Capture the cell that displays the provided text and extract its (x, y) central coordinate. 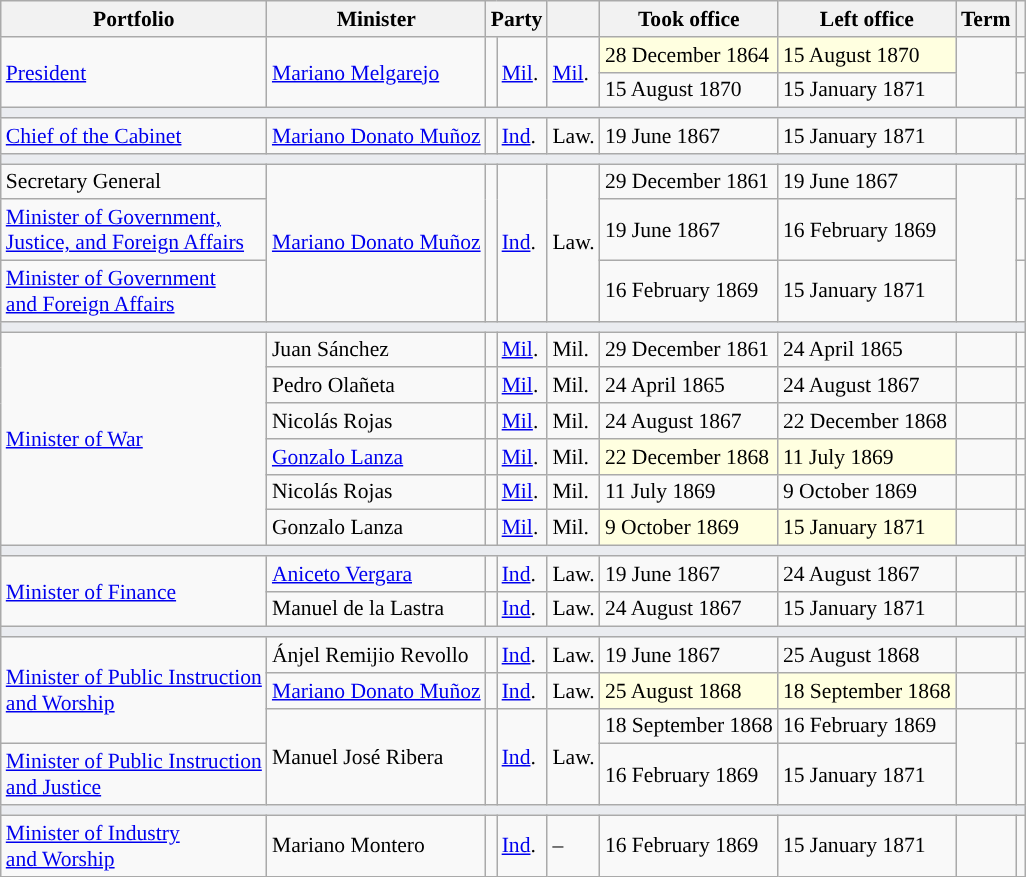
Secretary General (134, 182)
– (573, 846)
Mariano Montero (376, 846)
Mariano Melgarejo (376, 72)
Minister of Finance (134, 592)
Minister of Public Instructionand Worship (134, 690)
Minister of War (134, 439)
Minister of Government,Justice, and Foreign Affairs (134, 230)
Left office (867, 19)
Minister of Industryand Worship (134, 846)
Minister of Governmentand Foreign Affairs (134, 292)
Term (986, 19)
President (134, 72)
Pedro Olañeta (376, 386)
Minister (376, 19)
Chief of the Cabinet (134, 136)
Party (517, 19)
Ánjel Remijio Revollo (376, 655)
28 December 1864 (689, 55)
Manuel de la Lastra (376, 609)
Aniceto Vergara (376, 574)
Portfolio (134, 19)
Manuel José Ribera (376, 756)
Juan Sánchez (376, 350)
Minister of Public Instructionand Justice (134, 774)
Took office (689, 19)
